Determine the [x, y] coordinate at the center of the cell enclosing the given text.  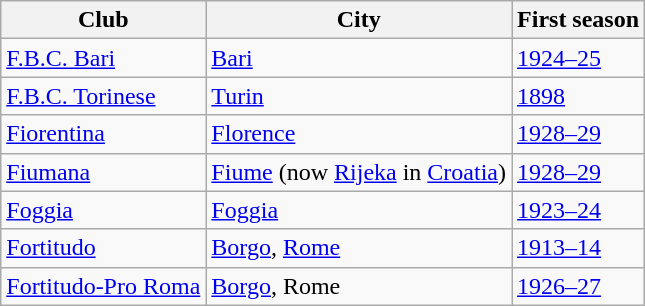
Fortitudo-Pro Roma [104, 286]
Turin [359, 96]
F.B.C. Bari [104, 58]
First season [578, 20]
F.B.C. Torinese [104, 96]
Fiorentina [104, 134]
Florence [359, 134]
City [359, 20]
Bari [359, 58]
1913–14 [578, 248]
Club [104, 20]
1924–25 [578, 58]
Fiumana [104, 172]
Fiume (now Rijeka in Croatia) [359, 172]
1923–24 [578, 210]
1898 [578, 96]
1926–27 [578, 286]
Fortitudo [104, 248]
